Return the [x, y] coordinate for the center point of the cell that contains the specified text.  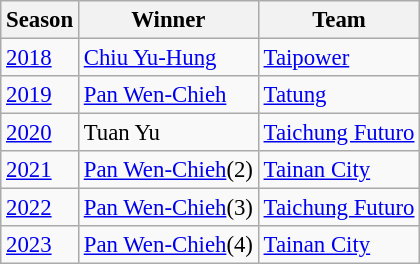
2020 [40, 133]
Team [339, 20]
2019 [40, 95]
2022 [40, 208]
2018 [40, 58]
Season [40, 20]
Pan Wen-Chieh(4) [168, 245]
Tatung [339, 95]
Pan Wen-Chieh(3) [168, 208]
2021 [40, 170]
Pan Wen-Chieh(2) [168, 170]
Tuan Yu [168, 133]
Winner [168, 20]
Chiu Yu-Hung [168, 58]
2023 [40, 245]
Pan Wen-Chieh [168, 95]
Taipower [339, 58]
